Output the [x, y] coordinate of the center of the cell containing the given text.  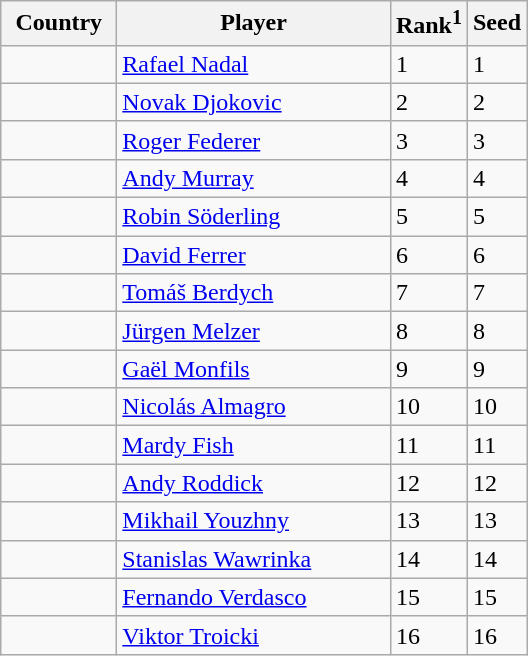
Tomáš Berdych [254, 293]
Fernando Verdasco [254, 597]
Viktor Troicki [254, 635]
Seed [496, 24]
Rafael Nadal [254, 64]
Country [59, 24]
Player [254, 24]
Andy Roddick [254, 483]
Andy Murray [254, 178]
Jürgen Melzer [254, 331]
Stanislas Wawrinka [254, 559]
Novak Djokovic [254, 102]
Mikhail Youzhny [254, 521]
David Ferrer [254, 255]
Mardy Fish [254, 445]
Robin Söderling [254, 217]
Roger Federer [254, 140]
Gaël Monfils [254, 369]
Nicolás Almagro [254, 407]
Rank1 [428, 24]
